Scan for the cell matching the given text and deliver its (x, y) coordinate at center. 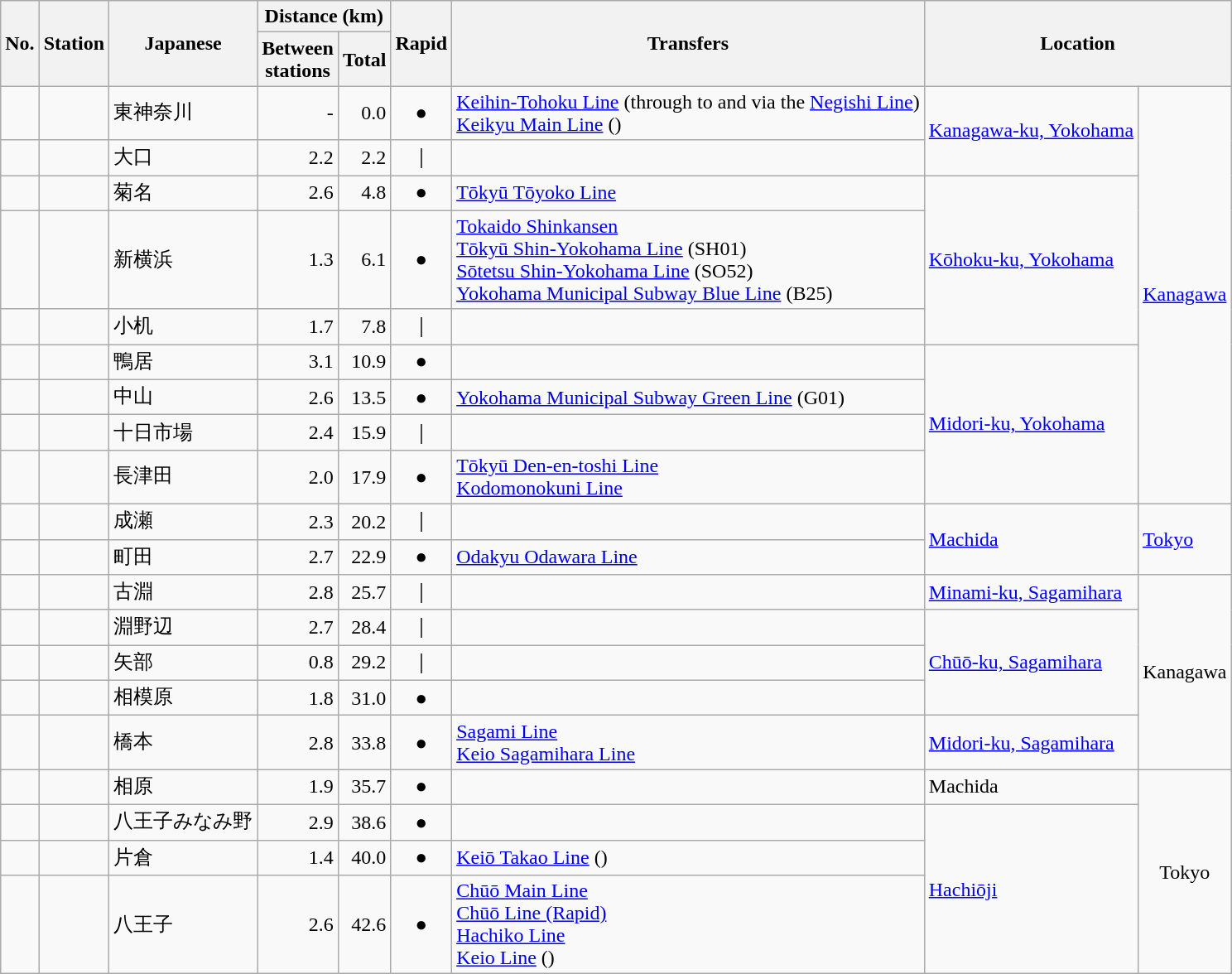
Kōhoku-ku, Yokohama (1031, 260)
淵野辺 (184, 628)
東神奈川 (184, 113)
2.9 (298, 822)
矢部 (184, 663)
Keiō Takao Line () (689, 858)
橋本 (184, 742)
17.9 (364, 477)
28.4 (364, 628)
Station (74, 43)
成瀬 (184, 522)
小机 (184, 326)
35.7 (364, 787)
Chūō Main Line Chūō Line (Rapid) Hachiko Line Keio Line () (689, 924)
Tōkyū Den-en-toshi Line Kodomonokuni Line (689, 477)
Kanagawa-ku, Yokohama (1031, 131)
中山 (184, 398)
0.8 (298, 663)
Tokaido Shinkansen Tōkyū Shin-Yokohama Line (SH01) Sōtetsu Shin-Yokohama Line (SO52) Yokohama Municipal Subway Blue Line (B25) (689, 260)
1.8 (298, 697)
25.7 (364, 593)
大口 (184, 157)
Minami-ku, Sagamihara (1031, 593)
長津田 (184, 477)
Distance (km) (325, 17)
菊名 (184, 194)
4.8 (364, 194)
20.2 (364, 522)
42.6 (364, 924)
Keihin-Tohoku Line (through to and via the Negishi Line) Keikyu Main Line () (689, 113)
相模原 (184, 697)
Total (364, 60)
町田 (184, 557)
6.1 (364, 260)
13.5 (364, 398)
Yokohama Municipal Subway Green Line (G01) (689, 398)
Betweenstations (298, 60)
片倉 (184, 858)
Midori-ku, Sagamihara (1031, 742)
1.3 (298, 260)
31.0 (364, 697)
- (298, 113)
古淵 (184, 593)
Japanese (184, 43)
鴨居 (184, 363)
33.8 (364, 742)
Hachiōji (1031, 889)
7.8 (364, 326)
1.4 (298, 858)
Rapid (421, 43)
八王子みなみ野 (184, 822)
40.0 (364, 858)
Sagami Line Keio Sagamihara Line (689, 742)
2.3 (298, 522)
Tōkyū Tōyoko Line (689, 194)
1.9 (298, 787)
15.9 (364, 432)
Midori-ku, Yokohama (1031, 424)
38.6 (364, 822)
Location (1078, 43)
1.7 (298, 326)
八王子 (184, 924)
2.0 (298, 477)
3.1 (298, 363)
No. (20, 43)
新横浜 (184, 260)
29.2 (364, 663)
十日市場 (184, 432)
2.4 (298, 432)
Transfers (689, 43)
22.9 (364, 557)
0.0 (364, 113)
10.9 (364, 363)
相原 (184, 787)
Chūō-ku, Sagamihara (1031, 663)
Odakyu Odawara Line (689, 557)
